Scan for the cell matching the given text and deliver its [X, Y] coordinate at center. 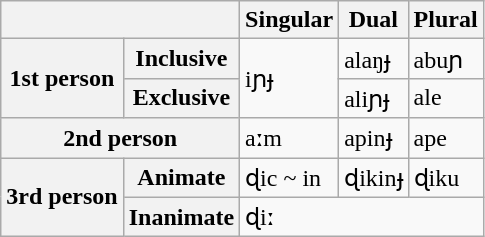
2nd person [120, 138]
Exclusive [181, 98]
apinɟ [374, 138]
Animate [181, 178]
ale [446, 98]
alaŋɟ [374, 59]
aliɲɟ [374, 98]
ɖic ~ in [290, 178]
3rd person [62, 198]
ape [446, 138]
ɖiː [362, 217]
1st person [62, 78]
iɲɟ [290, 78]
Dual [374, 20]
Inclusive [181, 59]
Singular [290, 20]
abuɲ [446, 59]
ɖiku [446, 178]
Inanimate [181, 217]
ɖikinɟ [374, 178]
Plural [446, 20]
aːm [290, 138]
